Detect which cell encompasses the target text, then output its (X, Y) center coordinate. 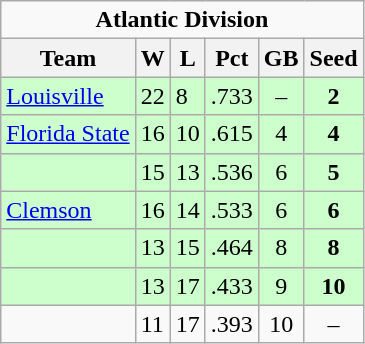
W (152, 58)
.615 (232, 134)
Team (68, 58)
22 (152, 96)
Louisville (68, 96)
Clemson (68, 210)
.433 (232, 286)
L (188, 58)
.464 (232, 248)
14 (188, 210)
2 (334, 96)
Florida State (68, 134)
5 (334, 172)
Seed (334, 58)
.733 (232, 96)
GB (281, 58)
Atlantic Division (182, 20)
11 (152, 324)
Pct (232, 58)
9 (281, 286)
.533 (232, 210)
.393 (232, 324)
.536 (232, 172)
